Output the (X, Y) coordinate of the center of the cell containing the given text.  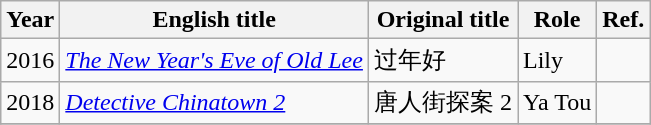
Ya Tou (558, 102)
唐人街探案 2 (442, 102)
Detective Chinatown 2 (214, 102)
Lily (558, 60)
Role (558, 20)
The New Year's Eve of Old Lee (214, 60)
2018 (30, 102)
Original title (442, 20)
English title (214, 20)
Ref. (624, 20)
2016 (30, 60)
过年好 (442, 60)
Year (30, 20)
